Locate the cell with the specified text and output its [x, y] center coordinate. 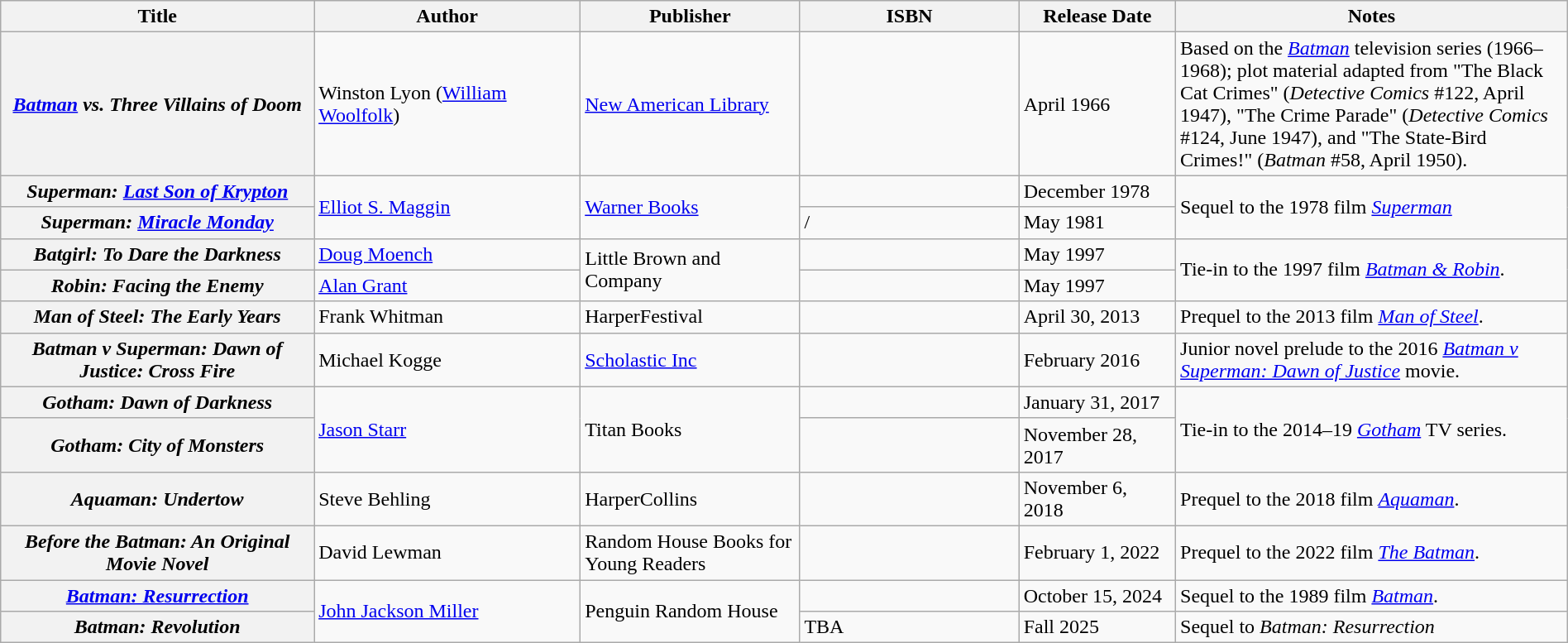
Fall 2025 [1097, 627]
David Lewman [447, 553]
Penguin Random House [690, 611]
Publisher [690, 17]
Elliot S. Maggin [447, 207]
ISBN [910, 17]
Batman vs. Three Villains of Doom [157, 104]
Batman: Revolution [157, 627]
February 2016 [1097, 359]
Superman: Last Son of Krypton [157, 191]
Tie-in to the 1997 film Batman & Robin. [1372, 270]
December 1978 [1097, 191]
Prequel to the 2018 film Aquaman. [1372, 498]
Robin: Facing the Enemy [157, 286]
Michael Kogge [447, 359]
January 31, 2017 [1097, 402]
Doug Moench [447, 254]
November 6, 2018 [1097, 498]
Winston Lyon (William Woolfolk) [447, 104]
April 30, 2013 [1097, 317]
April 1966 [1097, 104]
Batgirl: To Dare the Darkness [157, 254]
Scholastic Inc [690, 359]
May 1981 [1097, 223]
Titan Books [690, 429]
Batman: Resurrection [157, 595]
Before the Batman: An Original Movie Novel [157, 553]
Steve Behling [447, 498]
Warner Books [690, 207]
TBA [910, 627]
Notes [1372, 17]
Gotham: City of Monsters [157, 445]
Prequel to the 2013 film Man of Steel. [1372, 317]
Sequel to Batman: Resurrection [1372, 627]
Title [157, 17]
Release Date [1097, 17]
Tie-in to the 2014–19 Gotham TV series. [1372, 429]
February 1, 2022 [1097, 553]
Batman v Superman: Dawn of Justice: Cross Fire [157, 359]
October 15, 2024 [1097, 595]
Little Brown and Company [690, 270]
HarperCollins [690, 498]
Man of Steel: The Early Years [157, 317]
Alan Grant [447, 286]
Superman: Miracle Monday [157, 223]
HarperFestival [690, 317]
Jason Starr [447, 429]
Prequel to the 2022 film The Batman. [1372, 553]
/ [910, 223]
Author [447, 17]
November 28, 2017 [1097, 445]
Junior novel prelude to the 2016 Batman v Superman: Dawn of Justice movie. [1372, 359]
Sequel to the 1978 film Superman [1372, 207]
Random House Books for Young Readers [690, 553]
Frank Whitman [447, 317]
John Jackson Miller [447, 611]
Gotham: Dawn of Darkness [157, 402]
Sequel to the 1989 film Batman. [1372, 595]
Aquaman: Undertow [157, 498]
New American Library [690, 104]
